Determine the [X, Y] coordinate at the center of the cell enclosing the given text.  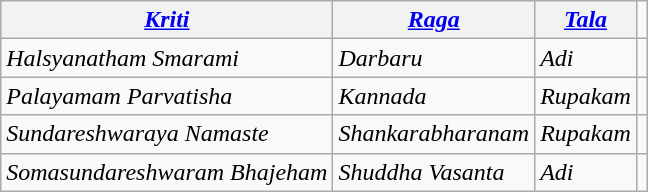
Palayamam Parvatisha [167, 96]
Kannada [434, 96]
Sundareshwaraya Namaste [167, 134]
Shuddha Vasanta [434, 172]
Raga [434, 20]
Kriti [167, 20]
Somasundareshwaram Bhajeham [167, 172]
Darbaru [434, 58]
Halsyanatham Smarami [167, 58]
Shankarabharanam [434, 134]
Tala [586, 20]
